From the cell containing the given text, extract its center point as [X, Y] coordinate. 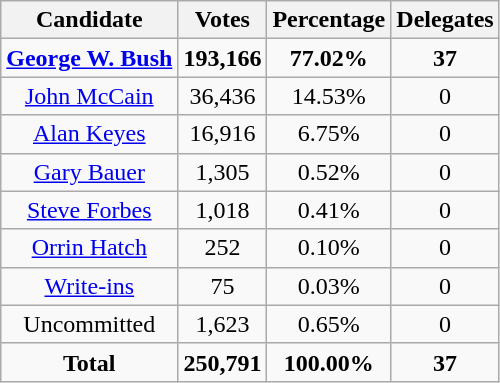
Alan Keyes [90, 134]
252 [222, 248]
0.65% [329, 324]
John McCain [90, 96]
Votes [222, 20]
Gary Bauer [90, 172]
1,018 [222, 210]
0.52% [329, 172]
Percentage [329, 20]
0.03% [329, 286]
6.75% [329, 134]
250,791 [222, 362]
77.02% [329, 58]
Orrin Hatch [90, 248]
193,166 [222, 58]
16,916 [222, 134]
Steve Forbes [90, 210]
Total [90, 362]
75 [222, 286]
100.00% [329, 362]
0.10% [329, 248]
36,436 [222, 96]
George W. Bush [90, 58]
14.53% [329, 96]
0.41% [329, 210]
Uncommitted [90, 324]
Write-ins [90, 286]
1,305 [222, 172]
Delegates [445, 20]
Candidate [90, 20]
1,623 [222, 324]
